Identify which cell holds the provided text, then report its [x, y] central coordinate. 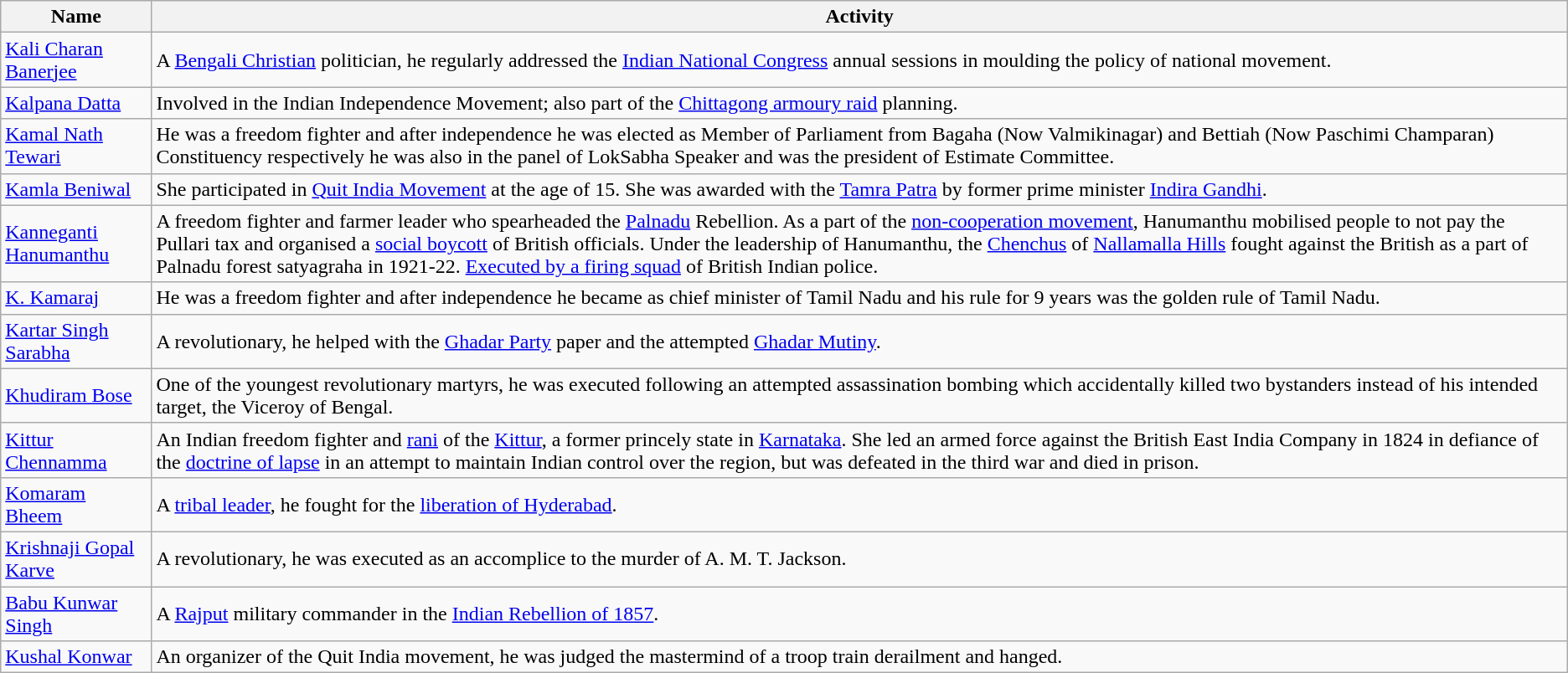
Kali Charan Banerjee [76, 60]
Name [76, 17]
A revolutionary, he helped with the Ghadar Party paper and the attempted Ghadar Mutiny. [859, 342]
Kalpana Datta [76, 103]
Babu Kunwar Singh [76, 613]
She participated in Quit India Movement at the age of 15. She was awarded with the Tamra Patra by former prime minister Indira Gandhi. [859, 189]
A Bengali Christian politician, he regularly addressed the Indian National Congress annual sessions in moulding the policy of national movement. [859, 60]
He was a freedom fighter and after independence he became as chief minister of Tamil Nadu and his rule for 9 years was the golden rule of Tamil Nadu. [859, 298]
A tribal leader, he fought for the liberation of Hyderabad. [859, 504]
Kamla Beniwal [76, 189]
Involved in the Indian Independence Movement; also part of the Chittagong armoury raid planning. [859, 103]
Komaram Bheem [76, 504]
Kanneganti Hanumanthu [76, 244]
Kamal Nath Tewari [76, 146]
Kittur Chennamma [76, 450]
Activity [859, 17]
K. Kamaraj [76, 298]
A revolutionary, he was executed as an accomplice to the murder of A. M. T. Jackson. [859, 559]
Kushal Konwar [76, 657]
An organizer of the Quit India movement, he was judged the mastermind of a troop train derailment and hanged. [859, 657]
Khudiram Bose [76, 395]
A Rajput military commander in the Indian Rebellion of 1857. [859, 613]
Kartar Singh Sarabha [76, 342]
Krishnaji Gopal Karve [76, 559]
